Identify which cell holds the provided text, then report its (X, Y) central coordinate. 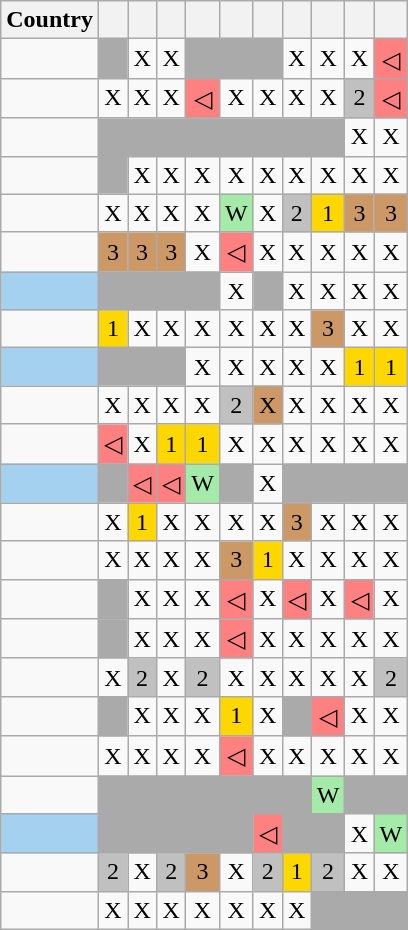
Country (50, 20)
